Locate the cell with the specified text and output its (x, y) center coordinate. 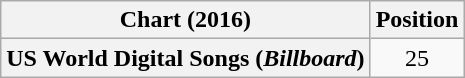
Position (417, 20)
US World Digital Songs (Billboard) (186, 58)
25 (417, 58)
Chart (2016) (186, 20)
